Search for the cell housing the specified text and yield its [x, y] center coordinate. 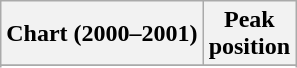
Chart (2000–2001) [102, 34]
Peakposition [249, 34]
